Provide the [X, Y] coordinate of the cell's center where the given text is located.  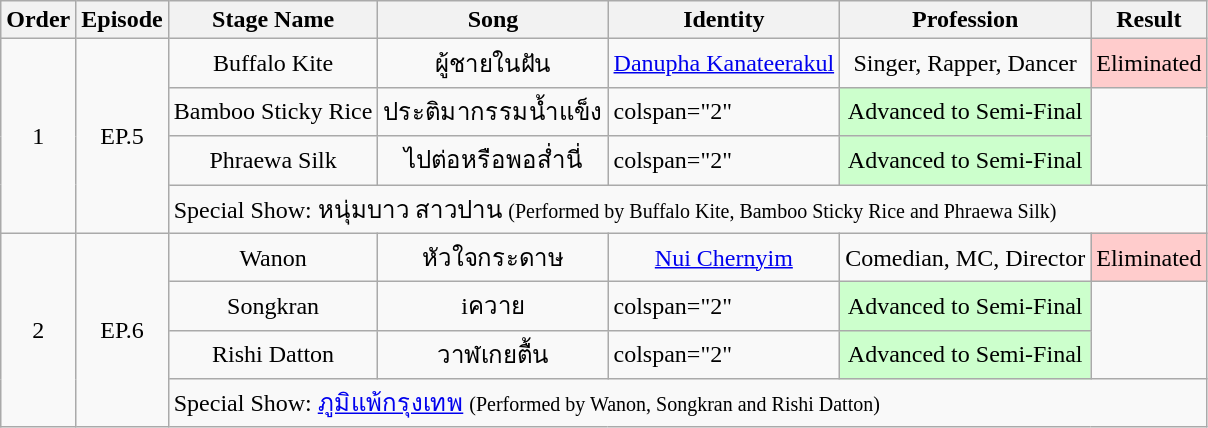
ผู้ชายในฝัน [493, 64]
Identity [724, 20]
Nui Chernyim [724, 258]
Comedian, MC, Director [966, 258]
1 [38, 136]
Buffalo Kite [273, 64]
Songkran [273, 306]
EP.6 [122, 330]
ประติมากรรมน้ำแข็ง [493, 112]
Song [493, 20]
Result [1149, 20]
ไปต่อหรือพอส่ำนี่ [493, 160]
Special Show: ภูมิแพ้กรุงเทพ (Performed by Wanon, Songkran and Rishi Datton) [688, 404]
Special Show: หนุ่มบาว สาวปาน (Performed by Buffalo Kite, Bamboo Sticky Rice and Phraewa Silk) [688, 208]
Profession [966, 20]
Episode [122, 20]
หัวใจกระดาษ [493, 258]
วาฬเกยตื้น [493, 354]
Bamboo Sticky Rice [273, 112]
iควาย [493, 306]
Singer, Rapper, Dancer [966, 64]
Danupha Kanateerakul [724, 64]
Wanon [273, 258]
EP.5 [122, 136]
Phraewa Silk [273, 160]
Rishi Datton [273, 354]
2 [38, 330]
Order [38, 20]
Stage Name [273, 20]
